Return (x, y) of the center of cell containing provided text 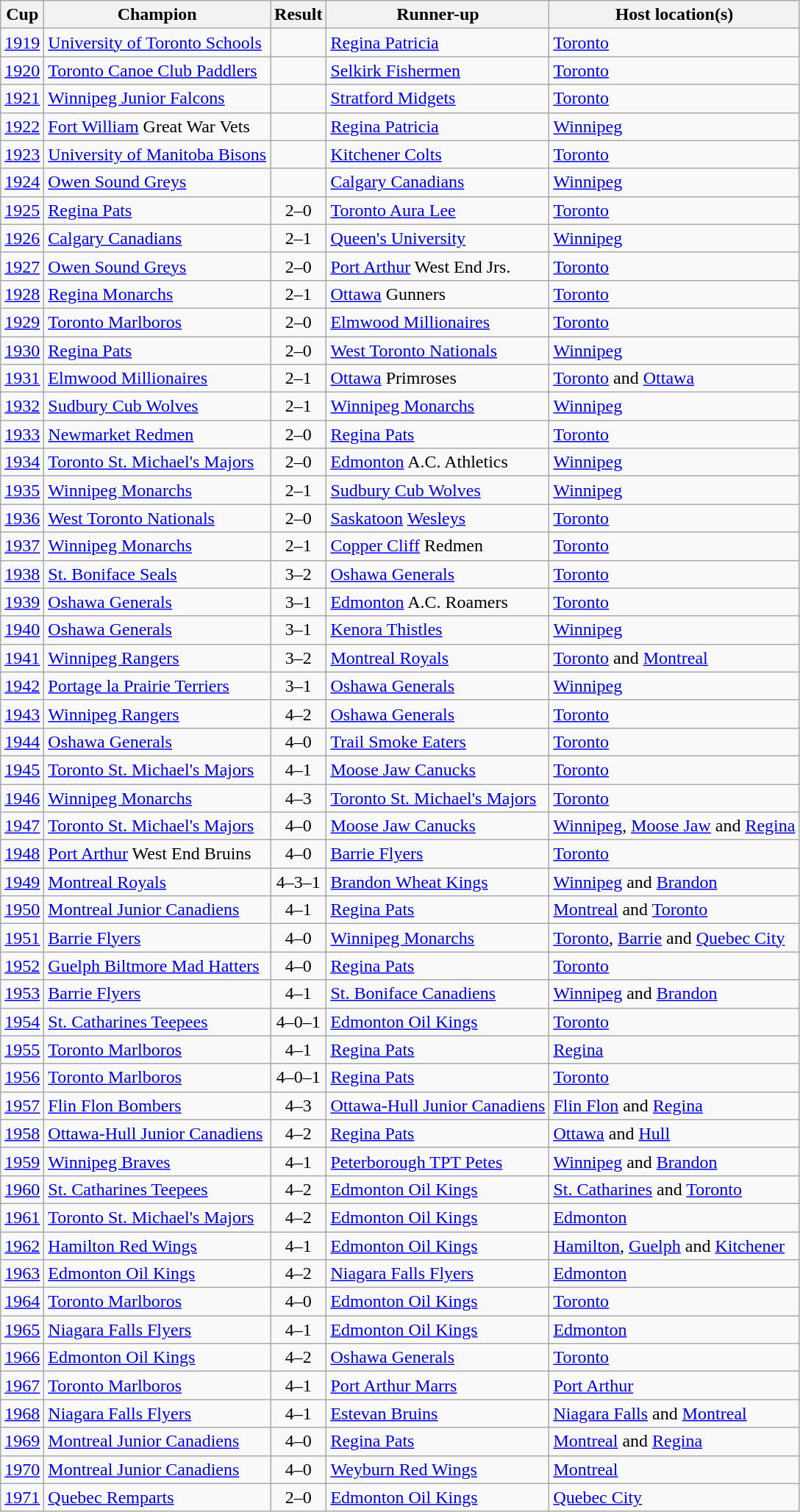
St. Boniface Canadiens (438, 994)
1964 (22, 1302)
Stratford Midgets (438, 98)
1963 (22, 1274)
Winnipeg Braves (157, 1161)
1933 (22, 434)
Regina (674, 1050)
1941 (22, 658)
Toronto Canoe Club Paddlers (157, 71)
1954 (22, 1022)
1951 (22, 938)
1959 (22, 1161)
1945 (22, 770)
Niagara Falls and Montreal (674, 1414)
1971 (22, 1497)
1938 (22, 574)
Kitchener Colts (438, 154)
Result (299, 15)
Montreal and Regina (674, 1441)
Port Arthur Marrs (438, 1386)
Runner-up (438, 15)
Selkirk Fishermen (438, 71)
Port Arthur (674, 1386)
1962 (22, 1246)
1936 (22, 518)
1944 (22, 742)
Ottawa Primroses (438, 379)
1955 (22, 1050)
1920 (22, 71)
Flin Flon and Regina (674, 1106)
1928 (22, 294)
1925 (22, 210)
Cup (22, 15)
St. Catharines and Toronto (674, 1189)
Ottawa and Hull (674, 1133)
Estevan Bruins (438, 1414)
1921 (22, 98)
1967 (22, 1386)
1935 (22, 490)
1930 (22, 351)
Regina Monarchs (157, 294)
Winnipeg Junior Falcons (157, 98)
Kenora Thistles (438, 630)
1949 (22, 882)
University of Manitoba Bisons (157, 154)
Ottawa Gunners (438, 294)
1948 (22, 854)
University of Toronto Schools (157, 43)
1942 (22, 686)
1923 (22, 154)
Trail Smoke Eaters (438, 742)
1943 (22, 714)
1953 (22, 994)
Port Arthur West End Bruins (157, 854)
Montreal (674, 1469)
1961 (22, 1217)
1924 (22, 182)
1960 (22, 1189)
Saskatoon Wesleys (438, 518)
1929 (22, 322)
Flin Flon Bombers (157, 1106)
Montreal and Toronto (674, 910)
Guelph Biltmore Mad Hatters (157, 966)
Quebec Remparts (157, 1497)
1922 (22, 126)
1950 (22, 910)
Hamilton Red Wings (157, 1246)
Brandon Wheat Kings (438, 882)
Toronto, Barrie and Quebec City (674, 938)
1937 (22, 546)
Queen's University (438, 238)
4–3–1 (299, 882)
Edmonton A.C. Roamers (438, 602)
1946 (22, 798)
Toronto and Ottawa (674, 379)
1966 (22, 1358)
Weyburn Red Wings (438, 1469)
Hamilton, Guelph and Kitchener (674, 1246)
1958 (22, 1133)
1932 (22, 406)
1940 (22, 630)
1970 (22, 1469)
Champion (157, 15)
1919 (22, 43)
Port Arthur West End Jrs. (438, 266)
1927 (22, 266)
Host location(s) (674, 15)
Copper Cliff Redmen (438, 546)
1926 (22, 238)
1931 (22, 379)
Peterborough TPT Petes (438, 1161)
Toronto Aura Lee (438, 210)
Quebec City (674, 1497)
1968 (22, 1414)
Edmonton A.C. Athletics (438, 462)
1957 (22, 1106)
1965 (22, 1330)
Portage la Prairie Terriers (157, 686)
1952 (22, 966)
1956 (22, 1078)
1947 (22, 826)
1969 (22, 1441)
Toronto and Montreal (674, 658)
Fort William Great War Vets (157, 126)
1939 (22, 602)
Newmarket Redmen (157, 434)
Winnipeg, Moose Jaw and Regina (674, 826)
St. Boniface Seals (157, 574)
1934 (22, 462)
